Output the (x, y) coordinate of the center of the cell containing the given text.  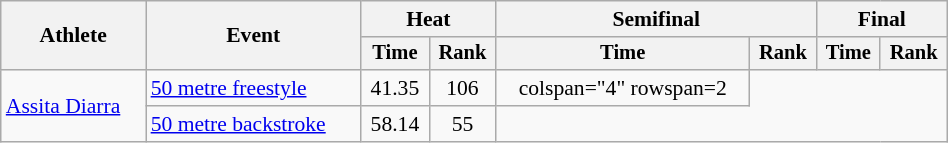
Final (882, 19)
50 metre freestyle (254, 88)
106 (462, 88)
Assita Diarra (74, 106)
41.35 (395, 88)
Semifinal (656, 19)
colspan="4" rowspan=2 (623, 88)
50 metre backstroke (254, 124)
Event (254, 36)
55 (462, 124)
Heat (428, 19)
58.14 (395, 124)
Athlete (74, 36)
